Determine the (x, y) coordinate at the center of the cell enclosing the given text.  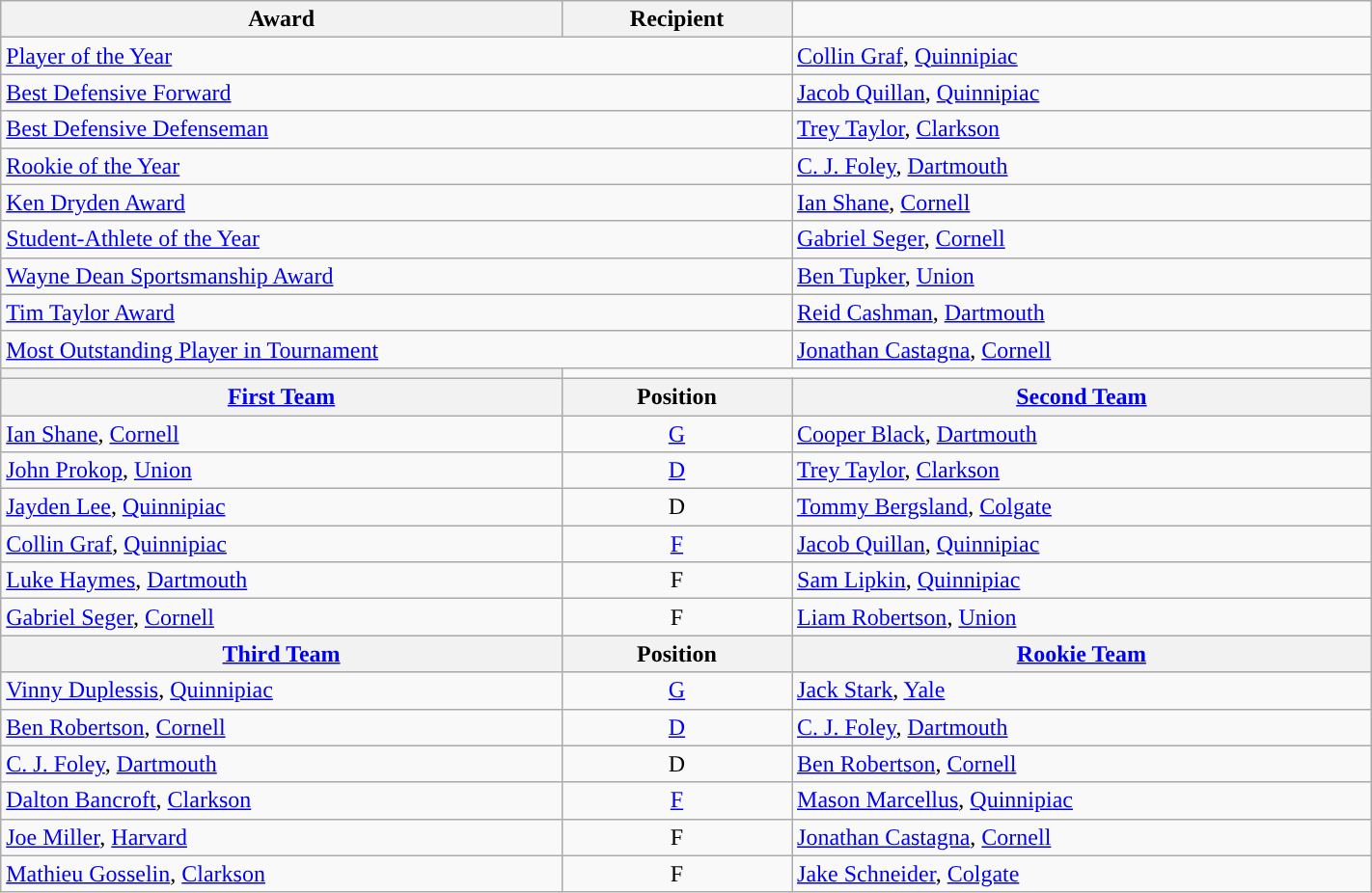
Joe Miller, Harvard (282, 837)
Rookie Team (1083, 654)
Student-Athlete of the Year (397, 239)
Ken Dryden Award (397, 203)
Liam Robertson, Union (1083, 617)
Wayne Dean Sportsmanship Award (397, 276)
Dalton Bancroft, Clarkson (282, 800)
Cooper Black, Dartmouth (1083, 433)
Rookie of the Year (397, 166)
Jayden Lee, Quinnipiac (282, 507)
Most Outstanding Player in Tournament (397, 349)
Mathieu Gosselin, Clarkson (282, 874)
Best Defensive Defenseman (397, 129)
Player of the Year (397, 56)
Ben Tupker, Union (1083, 276)
Second Team (1083, 396)
Jake Schneider, Colgate (1083, 874)
Third Team (282, 654)
Jack Stark, Yale (1083, 690)
Sam Lipkin, Quinnipiac (1083, 581)
First Team (282, 396)
Best Defensive Forward (397, 93)
Vinny Duplessis, Quinnipiac (282, 690)
Mason Marcellus, Quinnipiac (1083, 800)
Luke Haymes, Dartmouth (282, 581)
Tim Taylor Award (397, 312)
Tommy Bergsland, Colgate (1083, 507)
Reid Cashman, Dartmouth (1083, 312)
Recipient (676, 19)
John Prokop, Union (282, 471)
Award (282, 19)
